Search for the cell housing the specified text and yield its (X, Y) center coordinate. 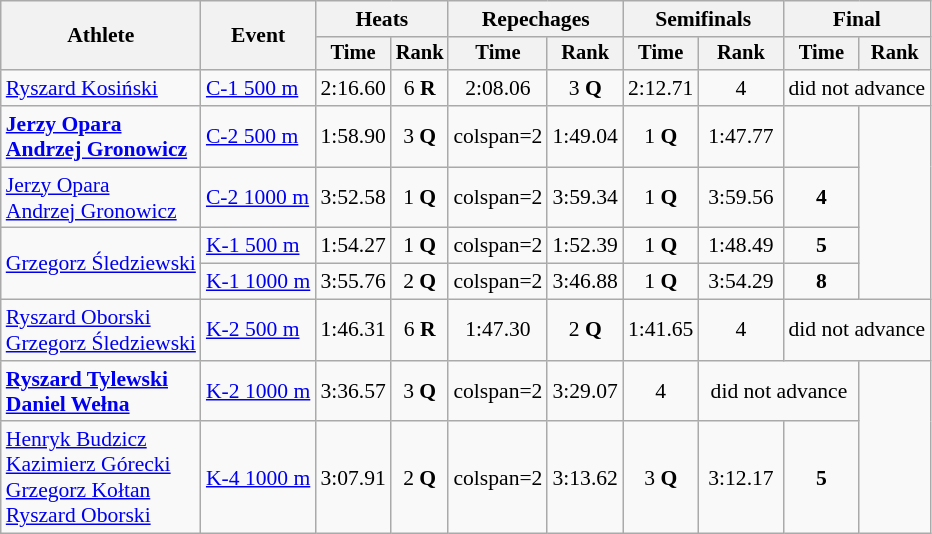
Grzegorz Śledziewski (101, 264)
Ryszard Kosiński (101, 88)
3:52.58 (352, 198)
Ryszard OborskiGrzegorz Śledziewski (101, 330)
2:16.60 (352, 88)
K-1 1000 m (258, 282)
8 (821, 282)
Event (258, 36)
1:52.39 (584, 246)
3:36.57 (352, 392)
Final (856, 19)
K-4 1000 m (258, 478)
3:46.88 (584, 282)
1:48.49 (740, 246)
C-2 1000 m (258, 198)
3:07.91 (352, 478)
2:12.71 (660, 88)
K-2 500 m (258, 330)
3:13.62 (584, 478)
Athlete (101, 36)
1:58.90 (352, 136)
3:12.17 (740, 478)
3:54.29 (740, 282)
3:59.34 (584, 198)
1:41.65 (660, 330)
Repechages (536, 19)
Heats (382, 19)
1:46.31 (352, 330)
C-1 500 m (258, 88)
Henryk BudziczKazimierz GóreckiGrzegorz KołtanRyszard Oborski (101, 478)
3:55.76 (352, 282)
2:08.06 (498, 88)
C-2 500 m (258, 136)
3:29.07 (584, 392)
K-2 1000 m (258, 392)
1:47.30 (498, 330)
Ryszard TylewskiDaniel Wełna (101, 392)
Semifinals (703, 19)
K-1 500 m (258, 246)
1:49.04 (584, 136)
1:54.27 (352, 246)
3:59.56 (740, 198)
1:47.77 (740, 136)
